Locate the cell with the specified text and output its (x, y) center coordinate. 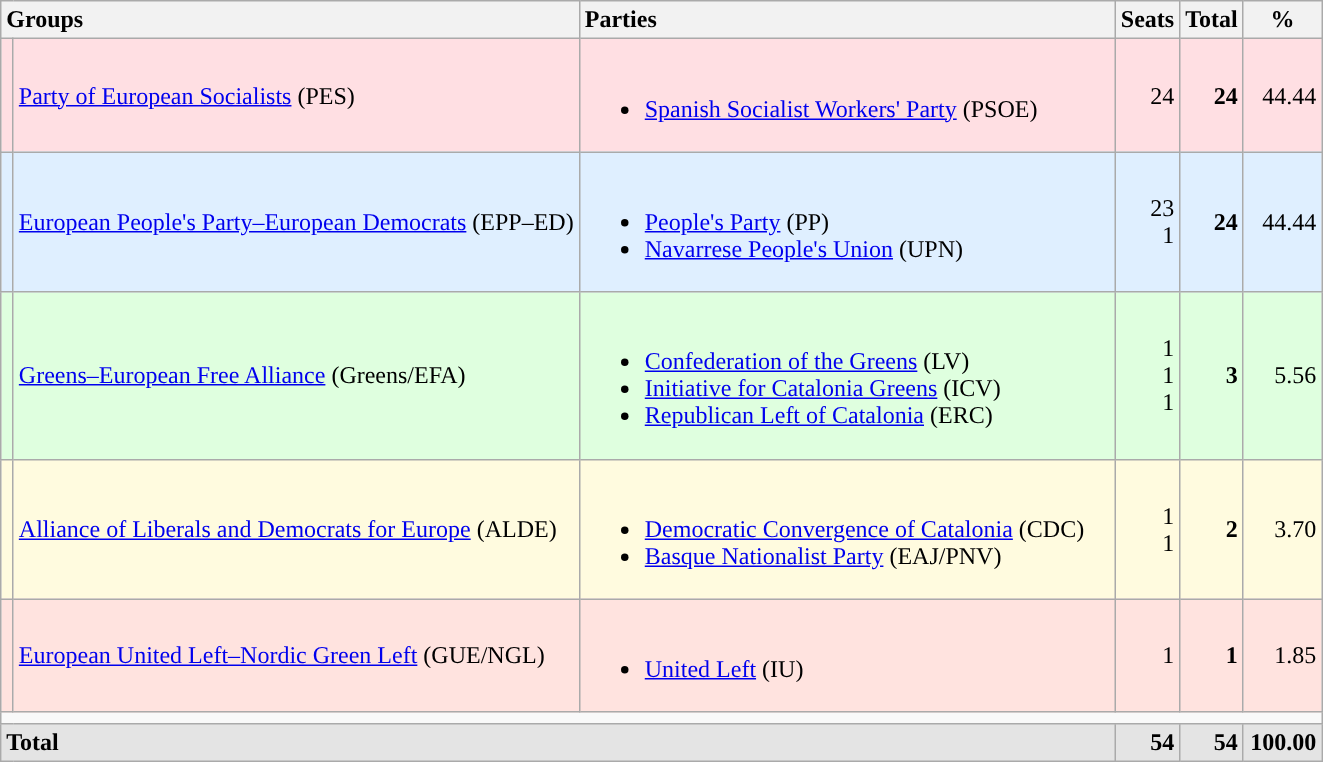
United Left (IU) (847, 656)
Seats (1147, 20)
2 (1212, 529)
European United Left–Nordic Green Left (GUE/NGL) (296, 656)
3 (1212, 376)
1.85 (1282, 656)
% (1282, 20)
Groups (290, 20)
European People's Party–European Democrats (EPP–ED) (296, 222)
People's Party (PP)Navarrese People's Union (UPN) (847, 222)
Democratic Convergence of Catalonia (CDC)Basque Nationalist Party (EAJ/PNV) (847, 529)
Confederation of the Greens (LV)Initiative for Catalonia Greens (ICV)Republican Left of Catalonia (ERC) (847, 376)
11 (1147, 529)
3.70 (1282, 529)
Spanish Socialist Workers' Party (PSOE) (847, 96)
231 (1147, 222)
111 (1147, 376)
5.56 (1282, 376)
Greens–European Free Alliance (Greens/EFA) (296, 376)
Party of European Socialists (PES) (296, 96)
Alliance of Liberals and Democrats for Europe (ALDE) (296, 529)
Parties (847, 20)
100.00 (1282, 742)
